Identify which cell holds the provided text, then report its [x, y] central coordinate. 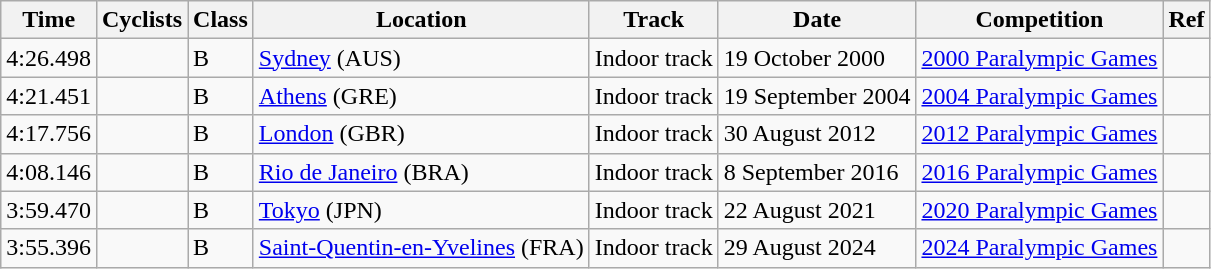
London (GBR) [421, 134]
2020 Paralympic Games [1040, 210]
2000 Paralympic Games [1040, 58]
19 October 2000 [817, 58]
Time [49, 20]
Saint-Quentin-en-Yvelines (FRA) [421, 248]
29 August 2024 [817, 248]
Sydney (AUS) [421, 58]
22 August 2021 [817, 210]
4:08.146 [49, 172]
Athens (GRE) [421, 96]
4:26.498 [49, 58]
Class [221, 20]
2024 Paralympic Games [1040, 248]
Location [421, 20]
Date [817, 20]
Rio de Janeiro (BRA) [421, 172]
8 September 2016 [817, 172]
2012 Paralympic Games [1040, 134]
2004 Paralympic Games [1040, 96]
4:21.451 [49, 96]
Competition [1040, 20]
19 September 2004 [817, 96]
4:17.756 [49, 134]
Tokyo (JPN) [421, 210]
3:59.470 [49, 210]
3:55.396 [49, 248]
Track [654, 20]
Cyclists [142, 20]
Ref [1186, 20]
30 August 2012 [817, 134]
2016 Paralympic Games [1040, 172]
